Pinpoint the cell where the given text exists, returning its [X, Y] midpoint coordinate. 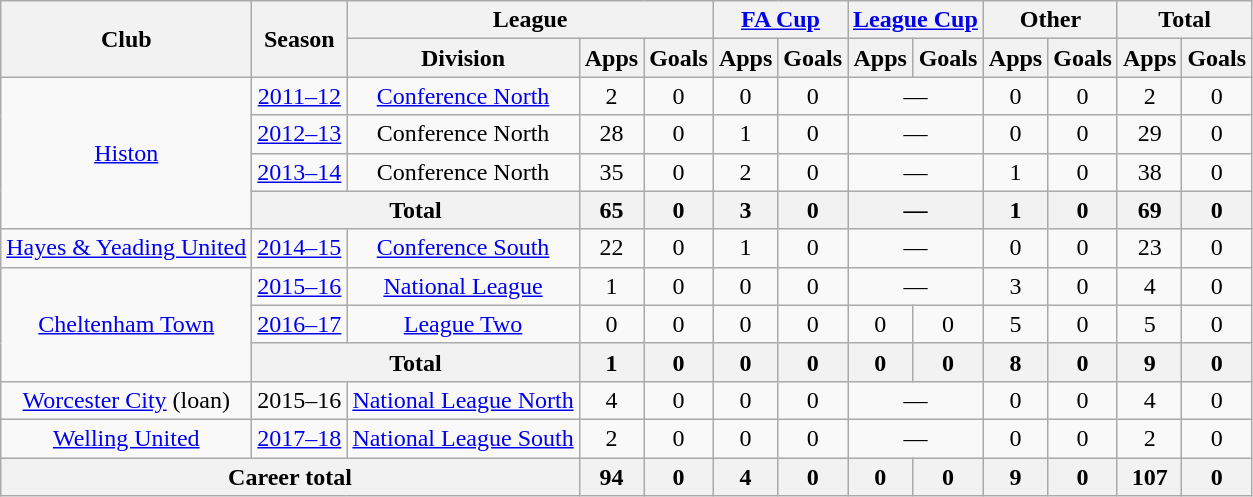
107 [1149, 477]
Division [463, 58]
22 [611, 248]
2011–12 [300, 96]
FA Cup [780, 20]
League Cup [916, 20]
Hayes & Yeading United [126, 248]
Cheltenham Town [126, 324]
2012–13 [300, 134]
35 [611, 172]
National League South [463, 438]
2014–15 [300, 248]
Other [1050, 20]
2016–17 [300, 324]
69 [1149, 210]
Club [126, 39]
Career total [290, 477]
94 [611, 477]
Histon [126, 153]
38 [1149, 172]
2013–14 [300, 172]
National League North [463, 400]
28 [611, 134]
Season [300, 39]
29 [1149, 134]
Conference South [463, 248]
National League [463, 286]
8 [1015, 362]
Welling United [126, 438]
Worcester City (loan) [126, 400]
League Two [463, 324]
League [530, 20]
2017–18 [300, 438]
23 [1149, 248]
65 [611, 210]
